For the text-containing cell, return its midpoint in [X, Y] coordinate format. 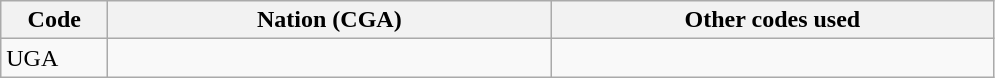
Code [54, 20]
Other codes used [772, 20]
UGA [54, 58]
Nation (CGA) [330, 20]
